Pinpoint the cell where the given text exists, returning its (X, Y) midpoint coordinate. 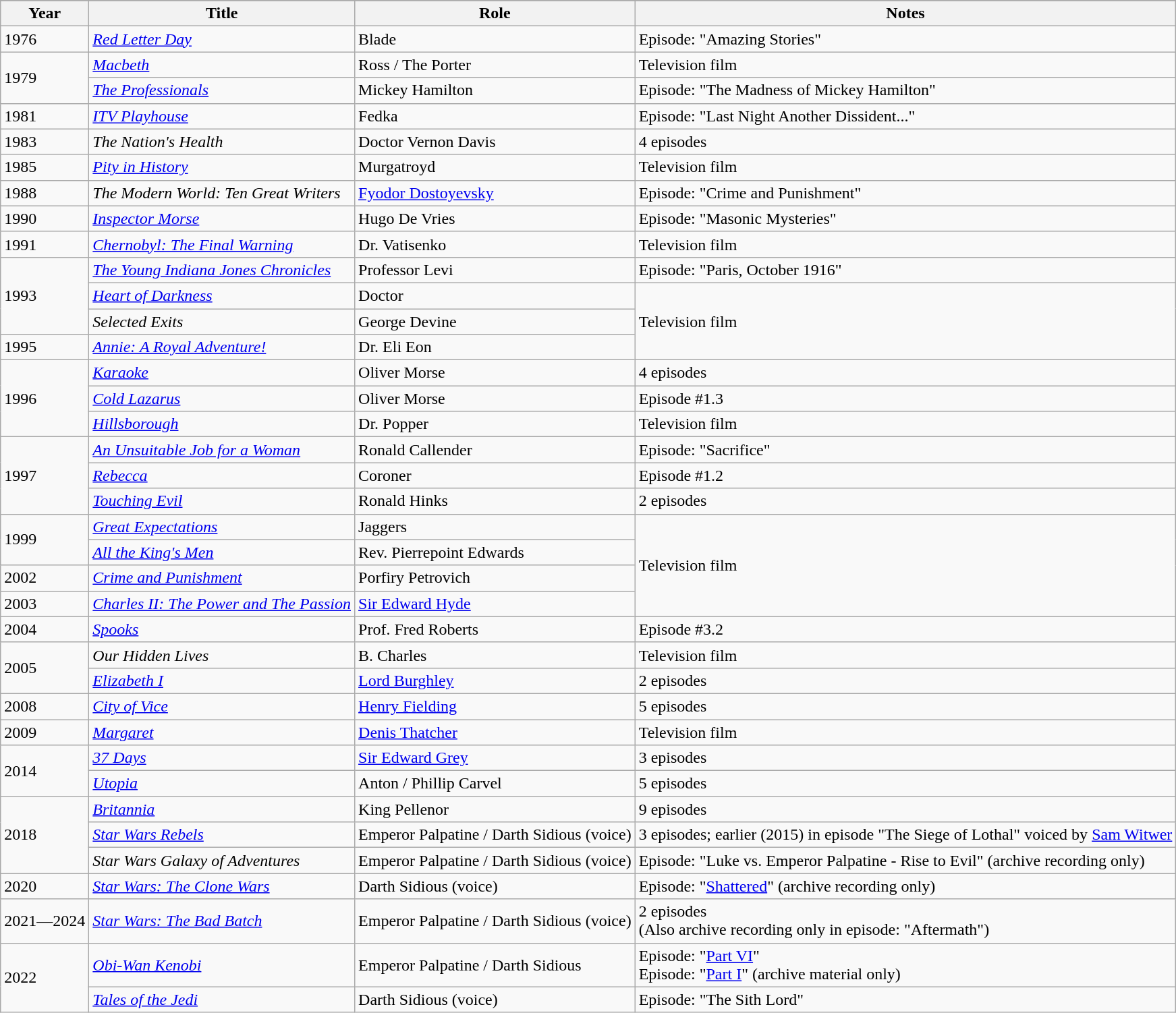
Star Wars Galaxy of Adventures (222, 861)
Elizabeth I (222, 681)
Rev. Pierrepoint Edwards (495, 552)
Lord Burghley (495, 681)
Episode: "Paris, October 1916" (905, 270)
1996 (45, 399)
Sir Edward Hyde (495, 604)
2008 (45, 706)
1979 (45, 78)
2004 (45, 629)
37 Days (222, 758)
1991 (45, 244)
Doctor Vernon Davis (495, 142)
Hugo De Vries (495, 219)
City of Vice (222, 706)
Great Expectations (222, 527)
1985 (45, 167)
1981 (45, 116)
Murgatroyd (495, 167)
ITV Playhouse (222, 116)
Star Wars Rebels (222, 835)
Chernobyl: The Final Warning (222, 244)
Star Wars: The Bad Batch (222, 921)
Notes (905, 13)
Episode: "Shattered" (archive recording only) (905, 886)
1976 (45, 39)
Ross / The Porter (495, 65)
2002 (45, 578)
Margaret (222, 732)
Selected Exits (222, 322)
Karaoke (222, 373)
1995 (45, 347)
Charles II: The Power and The Passion (222, 604)
Anton / Phillip Carvel (495, 784)
An Unsuitable Job for a Woman (222, 450)
Denis Thatcher (495, 732)
Macbeth (222, 65)
The Young Indiana Jones Chronicles (222, 270)
Episode: "Luke vs. Emperor Palpatine - Rise to Evil" (archive recording only) (905, 861)
Ronald Callender (495, 450)
The Nation's Health (222, 142)
Tales of the Jedi (222, 1000)
Dr. Eli Eon (495, 347)
Jaggers (495, 527)
Annie: A Royal Adventure! (222, 347)
All the King's Men (222, 552)
1997 (45, 475)
2005 (45, 668)
2003 (45, 604)
Emperor Palpatine / Darth Sidious (495, 964)
Episode: "Part VI"Episode: "Рart I" (archive material only) (905, 964)
George Devine (495, 322)
Prof. Fred Roberts (495, 629)
Episode #1.2 (905, 475)
Our Hidden Lives (222, 655)
Dr. Popper (495, 424)
The Professionals (222, 90)
Inspector Morse (222, 219)
Britannia (222, 809)
Dr. Vatisenko (495, 244)
2020 (45, 886)
Rebecca (222, 475)
Episode: "The Sith Lord" (905, 1000)
Red Letter Day (222, 39)
Title (222, 13)
Hillsborough (222, 424)
Touching Evil (222, 501)
King Pellenor (495, 809)
2021—2024 (45, 921)
Professor Levi (495, 270)
1988 (45, 193)
Episode #1.3 (905, 399)
Porfiry Petrovich (495, 578)
Heart of Darkness (222, 295)
2022 (45, 978)
2 episodes(Also archive recording only in episode: "Aftermath") (905, 921)
Episode: "The Madness of Mickey Hamilton" (905, 90)
Episode: "Amazing Stories" (905, 39)
1993 (45, 295)
Episode: "Sacrifice" (905, 450)
3 episodes; earlier (2015) in episode "The Siege of Lothal" voiced by Sam Witwer (905, 835)
The Modern World: Ten Great Writers (222, 193)
Role (495, 13)
Fedka (495, 116)
Doctor (495, 295)
Cold Lazarus (222, 399)
B. Charles (495, 655)
Year (45, 13)
Blade (495, 39)
Crime and Punishment (222, 578)
Pity in History (222, 167)
1999 (45, 540)
2009 (45, 732)
Spooks (222, 629)
Episode: "Masonic Mysteries" (905, 219)
Episode: "Last Night Another Dissident..." (905, 116)
Obi-Wan Kenobi (222, 964)
9 episodes (905, 809)
Fyodor Dostoyevsky (495, 193)
Episode: "Crime and Punishment" (905, 193)
Coroner (495, 475)
Episode #3.2 (905, 629)
2018 (45, 835)
Henry Fielding (495, 706)
1983 (45, 142)
3 episodes (905, 758)
Ronald Hinks (495, 501)
Sir Edward Grey (495, 758)
Star Wars: The Clone Wars (222, 886)
1990 (45, 219)
Utopia (222, 784)
2014 (45, 771)
Mickey Hamilton (495, 90)
